Determine the [X, Y] coordinate at the center of the cell enclosing the given text.  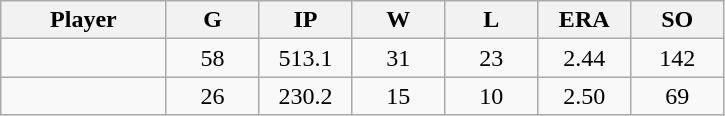
69 [678, 96]
23 [492, 58]
Player [84, 20]
SO [678, 20]
31 [398, 58]
ERA [584, 20]
142 [678, 58]
W [398, 20]
513.1 [306, 58]
L [492, 20]
2.50 [584, 96]
10 [492, 96]
58 [212, 58]
26 [212, 96]
230.2 [306, 96]
IP [306, 20]
15 [398, 96]
G [212, 20]
2.44 [584, 58]
